Output the [x, y] coordinate of the center of the cell containing the given text.  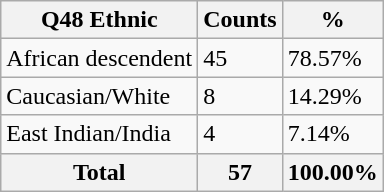
45 [240, 58]
14.29% [332, 96]
7.14% [332, 134]
East Indian/India [100, 134]
Counts [240, 20]
Q48 Ethnic [100, 20]
Caucasian/White [100, 96]
78.57% [332, 58]
% [332, 20]
Total [100, 172]
100.00% [332, 172]
African descendent [100, 58]
57 [240, 172]
4 [240, 134]
8 [240, 96]
